Output the (x, y) coordinate of the center of the cell containing the given text.  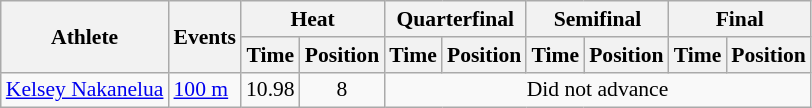
8 (342, 90)
Events (205, 36)
Heat (312, 19)
Athlete (85, 36)
Did not advance (598, 90)
Quarterfinal (455, 19)
Kelsey Nakanelua (85, 90)
Final (740, 19)
10.98 (270, 90)
Semifinal (597, 19)
100 m (205, 90)
